Pinpoint the cell where the given text exists, returning its (x, y) midpoint coordinate. 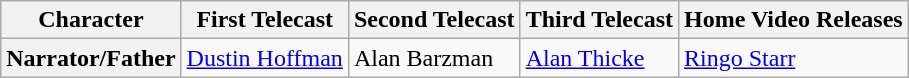
Alan Barzman (434, 58)
Dustin Hoffman (264, 58)
Alan Thicke (599, 58)
Third Telecast (599, 20)
Narrator/Father (91, 58)
Second Telecast (434, 20)
Home Video Releases (794, 20)
First Telecast (264, 20)
Ringo Starr (794, 58)
Character (91, 20)
